Locate the cell with the specified text and output its [x, y] center coordinate. 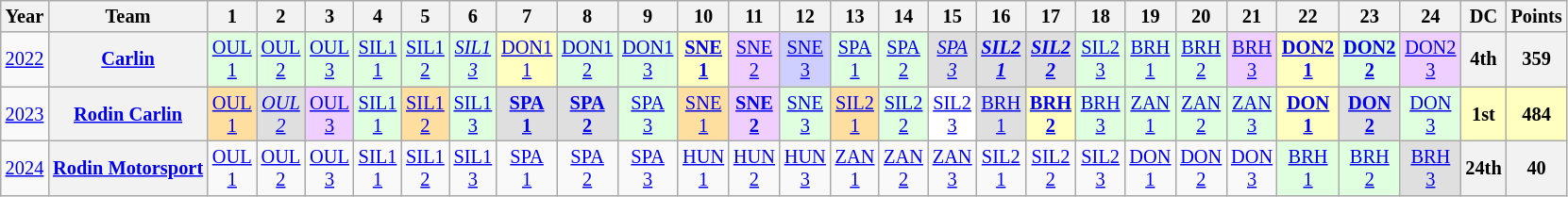
7 [527, 16]
HUN1 [703, 168]
Team [128, 16]
14 [903, 16]
DON21 [1308, 59]
1 [232, 16]
17 [1051, 16]
3 [329, 16]
24 [1430, 16]
359 [1537, 59]
5 [425, 16]
DON23 [1430, 59]
21 [1252, 16]
DC [1483, 16]
2022 [25, 59]
40 [1537, 168]
1st [1483, 114]
8 [587, 16]
15 [953, 16]
HUN2 [754, 168]
19 [1150, 16]
2024 [25, 168]
Rodin Carlin [128, 114]
2 [281, 16]
DON11 [527, 59]
24th [1483, 168]
16 [1001, 16]
18 [1101, 16]
13 [855, 16]
484 [1537, 114]
4th [1483, 59]
Rodin Motorsport [128, 168]
DON13 [648, 59]
11 [754, 16]
12 [805, 16]
DON12 [587, 59]
22 [1308, 16]
23 [1369, 16]
9 [648, 16]
20 [1201, 16]
Carlin [128, 59]
10 [703, 16]
2023 [25, 114]
4 [378, 16]
Year [25, 16]
6 [473, 16]
DON22 [1369, 59]
HUN3 [805, 168]
Points [1537, 16]
